Identify which cell holds the provided text, then report its (x, y) central coordinate. 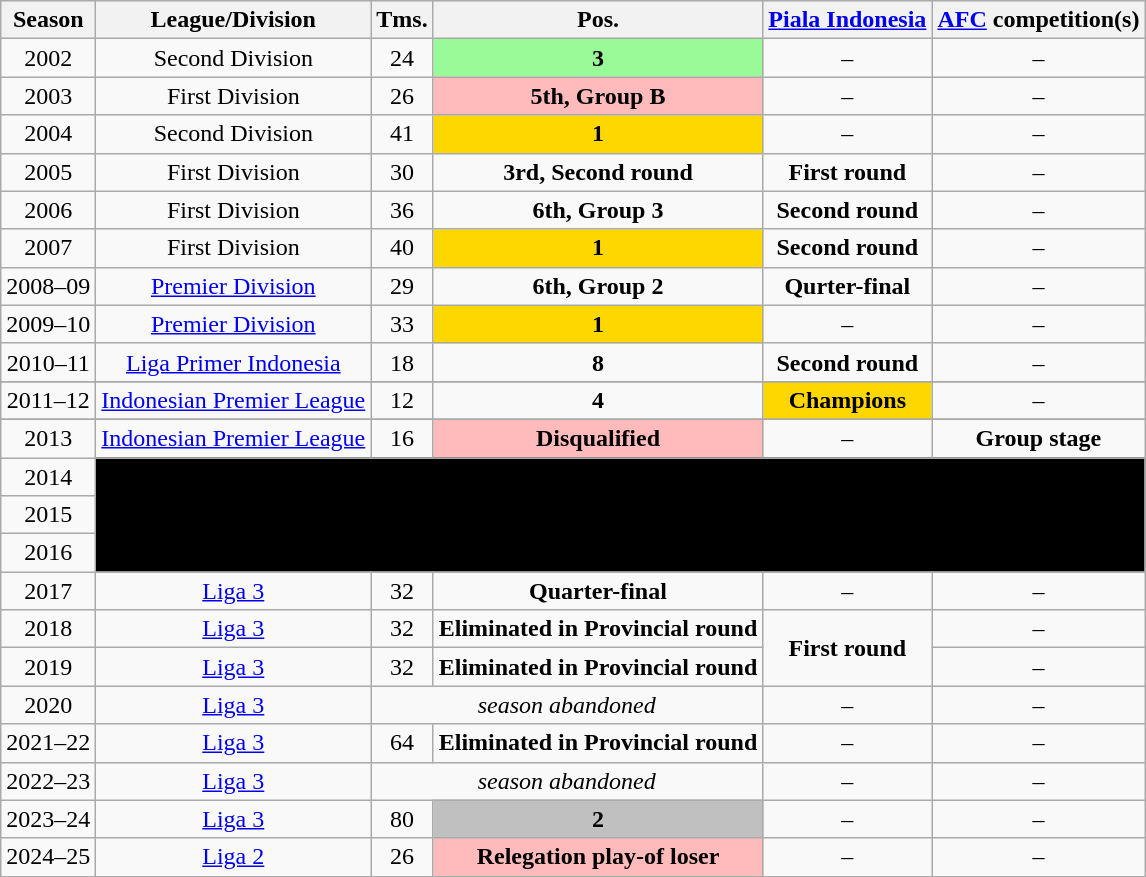
41 (402, 134)
2019 (48, 667)
64 (402, 743)
30 (402, 172)
2002 (48, 58)
Relegation play-of loser (598, 857)
League/Division (234, 20)
3 (598, 58)
2023–24 (48, 819)
2004 (48, 134)
29 (402, 286)
6th, Group 2 (598, 286)
2018 (48, 629)
Group stage (1038, 438)
2011–12 (48, 400)
40 (402, 248)
2009–10 (48, 324)
8 (598, 362)
Champions (848, 400)
2005 (48, 172)
6th, Group 3 (598, 210)
Liga Primer Indonesia (234, 362)
2 (598, 819)
80 (402, 819)
12 (402, 400)
Season (48, 20)
Quarter-final (598, 591)
2003 (48, 96)
2024–25 (48, 857)
36 (402, 210)
Disqualified (598, 438)
2008–09 (48, 286)
16 (402, 438)
2007 (48, 248)
Piala Indonesia (848, 20)
Qurter-final (848, 286)
2016 (48, 553)
AFC competition(s) (1038, 20)
2017 (48, 591)
Liga 2 (234, 857)
4 (598, 400)
2021–22 (48, 743)
2022–23 (48, 781)
33 (402, 324)
3rd, Second round (598, 172)
2014 (48, 477)
2006 (48, 210)
Tms. (402, 20)
2010–11 (48, 362)
2020 (48, 705)
5th, Group B (598, 96)
2013 (48, 438)
24 (402, 58)
18 (402, 362)
2015 (48, 515)
Pos. (598, 20)
